Scan for the cell matching the given text and deliver its (X, Y) coordinate at center. 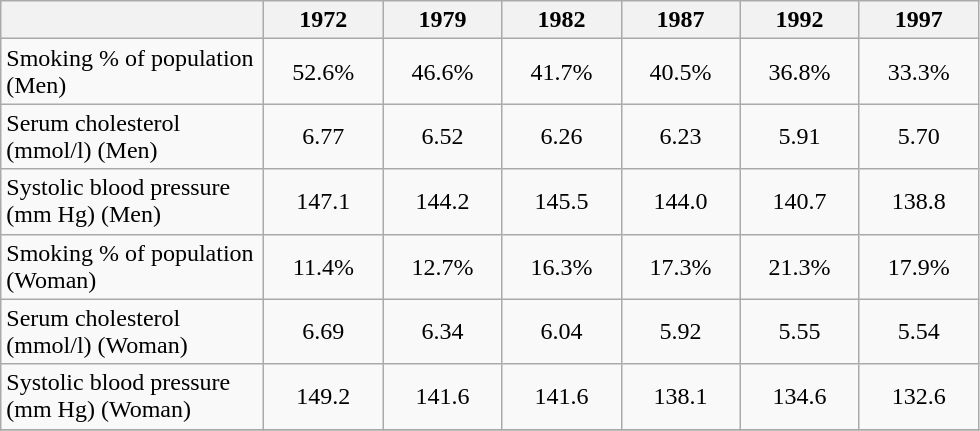
1979 (442, 20)
21.3% (800, 266)
36.8% (800, 72)
17.9% (918, 266)
40.5% (680, 72)
6.26 (562, 136)
Systolic blood pressure (mm Hg) (Woman) (132, 396)
Smoking % of population (Men) (132, 72)
1972 (324, 20)
144.2 (442, 202)
Systolic blood pressure (mm Hg) (Men) (132, 202)
1992 (800, 20)
149.2 (324, 396)
1987 (680, 20)
52.6% (324, 72)
17.3% (680, 266)
5.91 (800, 136)
138.1 (680, 396)
138.8 (918, 202)
6.52 (442, 136)
Smoking % of population (Woman) (132, 266)
Serum cholesterol (mmol/l) (Men) (132, 136)
46.6% (442, 72)
33.3% (918, 72)
5.70 (918, 136)
134.6 (800, 396)
1982 (562, 20)
6.77 (324, 136)
147.1 (324, 202)
6.23 (680, 136)
11.4% (324, 266)
6.04 (562, 332)
12.7% (442, 266)
140.7 (800, 202)
5.55 (800, 332)
41.7% (562, 72)
6.69 (324, 332)
144.0 (680, 202)
Serum cholesterol (mmol/l) (Woman) (132, 332)
132.6 (918, 396)
5.92 (680, 332)
16.3% (562, 266)
5.54 (918, 332)
6.34 (442, 332)
1997 (918, 20)
145.5 (562, 202)
